Pinpoint the cell where the given text exists, returning its [X, Y] midpoint coordinate. 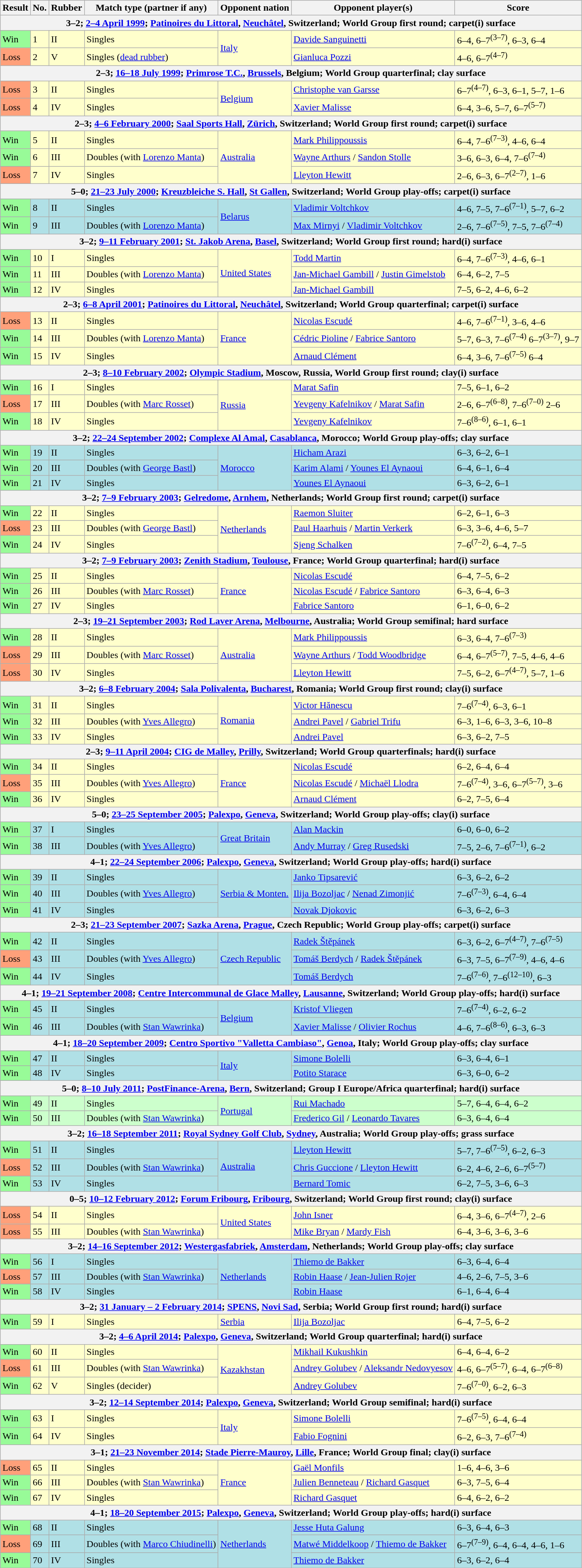
2–3; 16–18 July 1999; Primrose T.C., Brussels, Belgium; World Group quarterfinal; clay surface [291, 73]
32 [40, 721]
7–6(7–4), 3–6, 6–7(5–7), 3–6 [518, 783]
2–3; 19–21 September 2003; Rod Laver Arena, Melbourne, Australia; World Group semifinal; hard surface [291, 621]
2–6, 7–6(7–5), 7–5, 7–6(7–4) [518, 225]
Rubber [67, 8]
Marat Safin [373, 388]
2–3; 21–23 September 2007; Sazka Arena, Prague, Czech Republic; World Group play-offs; carpet(i) surface [291, 925]
Karim Alami / Younes El Aynaoui [373, 468]
5–0; 23–25 September 2005; Palexpo, Geneva, Switzerland; World Group play-offs; clay(i) surface [291, 814]
Russia [255, 405]
Victor Hănescu [373, 706]
6 [40, 157]
30 [40, 672]
56 [40, 1262]
53 [40, 1184]
14 [40, 339]
3–2; 12–14 September 2014; Palexpo, Geneva, Switzerland; World Group semifinal; hard(i) surface [291, 1402]
17 [40, 404]
70 [40, 1560]
24 [40, 544]
6–1, 6–0, 6–2 [518, 606]
33 [40, 736]
40 [40, 894]
Yevgeny Kafelnikov [373, 422]
7–5, 6–2, 4–6, 6–2 [518, 289]
Matwé Middelkoop / Thiemo de Bakker [373, 1544]
Opponent player(s) [373, 8]
Ilija Bozoljac [373, 1322]
0–5; 10–12 February 2012; Forum Fribourg, Fribourg, Switzerland; World Group first round; clay(i) surface [291, 1199]
6–3, 6–4, 7–6(7–3) [518, 637]
9 [40, 225]
6–7(4–7), 6–3, 6–1, 5–7, 1–6 [518, 89]
36 [40, 799]
51 [40, 1150]
7–6(7–0), 6–2, 6–3 [518, 1386]
43 [40, 959]
21 [40, 483]
6–2, 7–5, 3–6, 6–3 [518, 1184]
4–6, 2–6, 7–5, 3–6 [518, 1277]
6–3, 7–5, 6–4 [518, 1483]
3–2; 31 January – 2 February 2014; SPENS, Novi Sad, Serbia; World Group first round; hard(i) surface [291, 1307]
6–2, 6–1, 6–3 [518, 513]
46 [40, 1027]
41 [40, 910]
6–1, 6–4, 6–4 [518, 1292]
Max Mirnyi / Vladimir Voltchkov [373, 225]
Serbia & Monten. [255, 894]
29 [40, 655]
6–4, 3–6, 3–6, 3–6 [518, 1231]
20 [40, 468]
6–2, 6–3, 7–6(7–4) [518, 1436]
25 [40, 576]
7–5, 6–1, 6–2 [518, 388]
67 [40, 1498]
Andrey Golubev [373, 1386]
Alan Mackin [373, 829]
Andy Murray / Greg Rusedski [373, 845]
6–3, 6–2, 6–3 [518, 910]
6–4, 6–2, 7–5 [518, 274]
Nicolas Escudé / Fabrice Santoro [373, 591]
4–1; 18–20 September 2015; Palexpo, Geneva, Switzerland; World Group play-offs; hard(i) surface [291, 1513]
Wayne Arthurs / Sandon Stolle [373, 157]
Cédric Pioline / Fabrice Santoro [373, 339]
65 [40, 1468]
8 [40, 208]
38 [40, 845]
59 [40, 1322]
47 [40, 1058]
37 [40, 829]
Gaël Monfils [373, 1468]
4–6, 7–6(8–6), 6–3, 6–3 [518, 1027]
3–2; 14–16 September 2012; Westergasfabriek, Amsterdam, Netherlands; World Group play-offs; clay surface [291, 1246]
7–6(8–6), 6–1, 6–1 [518, 422]
Younes El Aynaoui [373, 483]
Andrei Pavel [373, 736]
57 [40, 1277]
6–4, 6–7(3–7), 6–3, 6–4 [518, 40]
6–3, 6–2, 6–2 [518, 877]
58 [40, 1292]
Singles (decider) [151, 1386]
55 [40, 1231]
John Isner [373, 1215]
Great Britain [255, 838]
7–5, 2–6, 7–6(7–1), 6–2 [518, 845]
3–2; 22–24 September 2002; Complexe Al Amal, Casablanca, Morocco; World Group play-offs; clay surface [291, 438]
Gianluca Pozzi [373, 57]
16 [40, 388]
6–3, 6–0, 6–2 [518, 1073]
6–3, 1–6, 6–3, 3–6, 10–8 [518, 721]
39 [40, 877]
7–6(7–5), 6–4, 6–4 [518, 1418]
48 [40, 1073]
4–1; 22–24 September 2006; Palexpo, Geneva, Switzerland; World Group play-offs; hard(i) surface [291, 862]
Bernard Tomic [373, 1184]
63 [40, 1418]
5–7, 7–6(7–5), 6–2, 6–3 [518, 1150]
3–2; 4–6 April 2014; Palexpo, Geneva, Switzerland; World Group quarterfinal; hard(i) surface [291, 1337]
Julien Benneteau / Richard Gasquet [373, 1483]
26 [40, 591]
4–6, 6–7(4–7) [518, 57]
27 [40, 606]
7–6(7–2), 6–4, 7–5 [518, 544]
Xavier Malisse / Olivier Rochus [373, 1027]
Kazakhstan [255, 1369]
6–4, 7–6(7–3), 4–6, 6–1 [518, 258]
7–6(7–6), 7–6(12–10), 6–3 [518, 977]
6–2, 4–6, 2–6, 6–7(5–7) [518, 1167]
34 [40, 767]
6–7(7–9), 6–4, 6–4, 4–6, 1–6 [518, 1544]
Jan-Michael Gambill / Justin Gimelstob [373, 274]
6–4, 7–6(7–3), 4–6, 6–4 [518, 140]
Christophe van Garsse [373, 89]
Sjeng Schalken [373, 544]
69 [40, 1544]
64 [40, 1436]
6–3, 6–4, 6–1 [518, 1058]
6–2, 6–4, 6–4 [518, 767]
31 [40, 706]
Andrey Golubev / Aleksandr Nedovyesov [373, 1368]
Portugal [255, 1111]
11 [40, 274]
12 [40, 289]
54 [40, 1215]
Mikhail Kukushkin [373, 1352]
5–0; 21–23 July 2000; Kreuzbleiche S. Hall, St Gallen, Switzerland; World Group play-offs; carpet(i) surface [291, 191]
Result [15, 8]
6–3, 6–2, 7–5 [518, 736]
4–1; 19–21 September 2008; Centre Intercommunal de Glace Malley, Lausanne, Switzerland; World Group play-offs; hard(i) surface [291, 993]
4–6, 7–6(7–1), 3–6, 4–6 [518, 321]
Wayne Arthurs / Todd Woodbridge [373, 655]
3 [40, 89]
3–2; 7–9 February 2003; Zenith Stadium, Toulouse, France; World Group quarterfinal; hard(i) surface [291, 561]
13 [40, 321]
6–4, 3–6, 5–7, 6–7(5–7) [518, 108]
6–4, 6–1, 6–4 [518, 468]
5 [40, 140]
Match type (partner if any) [151, 8]
Jan-Michael Gambill [373, 289]
6–3, 6–2, 6–7(4–7), 7–6(7–5) [518, 941]
2–3; 9–11 April 2004; CIG de Malley, Prilly, Switzerland; World Group quarterfinals; hard(i) surface [291, 751]
Belarus [255, 217]
7–6(7–4), 6–2, 6–2 [518, 1009]
2 [40, 57]
Nicolas Escudé / Michaël Llodra [373, 783]
4–1; 18–20 September 2009; Centro Sportivo "Valletta Cambiaso", Genoa, Italy; World Group play-offs; clay surface [291, 1043]
6–4, 6–4, 6–2 [518, 1352]
Kristof Vliegen [373, 1009]
61 [40, 1368]
6–4, 3–6, 6–7(4–7), 2–6 [518, 1215]
3–2; 9–11 February 2001; St. Jakob Arena, Basel, Switzerland; World Group first round; hard(i) surface [291, 242]
2–6, 6–3, 6–7(2–7), 1–6 [518, 175]
6–2, 7–5, 6–4 [518, 799]
3–1; 21–23 November 2014; Stade Pierre-Mauroy, Lille, France; World Group final; clay(i) surface [291, 1453]
Novak Djokovic [373, 910]
Andrei Pavel / Gabriel Trifu [373, 721]
5–7, 6–3, 7–6(7–4) 6–7(3–7), 9–7 [518, 339]
6–0, 6–0, 6–2 [518, 829]
42 [40, 941]
60 [40, 1352]
10 [40, 258]
7–6(7–4), 6–3, 6–1 [518, 706]
2–6, 6–7(6–8), 7–6(7–0) 2–6 [518, 404]
Vladimir Voltchkov [373, 208]
23 [40, 528]
5–0; 8–10 July 2011; PostFinance-Arena, Bern, Switzerland; Group I Europe/Africa quarterfinal; hard(i) surface [291, 1088]
22 [40, 513]
Todd Martin [373, 258]
4–6, 7–5, 7–6(7–1), 5–7, 6–2 [518, 208]
3–2; 16–18 September 2011; Royal Sydney Golf Club, Sydney, Australia; World Group play-offs; grass surface [291, 1133]
28 [40, 637]
3–2; 6–8 February 2004; Sala Polivalenta, Bucharest, Romania; World Group first round; clay(i) surface [291, 689]
Paul Haarhuis / Martin Verkerk [373, 528]
Janko Tipsarević [373, 877]
Richard Gasquet [373, 1498]
68 [40, 1528]
Singles (dead rubber) [151, 57]
6–4, 6–2, 6–2 [518, 1498]
Yevgeny Kafelnikov / Marat Safin [373, 404]
Chris Guccione / Lleyton Hewitt [373, 1167]
15 [40, 356]
52 [40, 1167]
7–5, 6–2, 6–7(4–7), 5–7, 1–6 [518, 672]
2–3; 6–8 April 2001; Patinoires du Littoral, Neuchâtel, Switzerland; World Group quarterfinal; carpet(i) surface [291, 305]
18 [40, 422]
Serbia [255, 1322]
Morocco [255, 468]
Mike Bryan / Mardy Fish [373, 1231]
6–3, 7–5, 6–7(7–9), 4–6, 4–6 [518, 959]
Xavier Malisse [373, 108]
Opponent nation [255, 8]
3–6, 6–3, 6–4, 7–6(7–4) [518, 157]
3–2; 7–9 February 2003; Gelredome, Arnhem, Netherlands; World Group first round; carpet(i) surface [291, 498]
Jesse Huta Galung [373, 1528]
Hicham Arazi [373, 453]
6–4, 6–7(5–7), 7–5, 4–6, 4–6 [518, 655]
6–3, 3–6, 4–6, 5–7 [518, 528]
Tomáš Berdych / Radek Štěpánek [373, 959]
19 [40, 453]
1 [40, 40]
7–6(7–3), 6–4, 6–4 [518, 894]
Robin Haase [373, 1292]
1–6, 4–6, 3–6 [518, 1468]
6–4, 3–6, 7–6(7–5) 6–4 [518, 356]
7 [40, 175]
6–3, 6–2, 6–4 [518, 1560]
2–3; 8–10 February 2002; Olympic Stadium, Moscow, Russia, World Group first round; clay(i) surface [291, 373]
35 [40, 783]
Romania [255, 721]
3–2; 2–4 April 1999; Patinoires du Littoral, Neuchâtel, Switzerland; World Group first round; carpet(i) surface [291, 23]
No. [40, 8]
45 [40, 1009]
Ilija Bozoljac / Nenad Zimonjić [373, 894]
50 [40, 1118]
49 [40, 1103]
Davide Sanguinetti [373, 40]
Robin Haase / Jean-Julien Rojer [373, 1277]
4–6, 6–7(5–7), 6–4, 6–7(6–8) [518, 1368]
Frederico Gil / Leonardo Tavares [373, 1118]
4 [40, 108]
Potito Starace [373, 1073]
44 [40, 977]
Radek Štěpánek [373, 941]
Czech Republic [255, 959]
Score [518, 8]
Doubles (with Marco Chiudinelli) [151, 1544]
5–7, 6–4, 6–4, 6–2 [518, 1103]
Tomáš Berdych [373, 977]
Fabio Fognini [373, 1436]
Raemon Sluiter [373, 513]
62 [40, 1386]
Rui Machado [373, 1103]
66 [40, 1483]
2–3; 4–6 February 2000; Saal Sports Hall, Zürich, Switzerland; World Group first round; carpet(i) surface [291, 123]
Fabrice Santoro [373, 606]
